Return [X, Y] of the center of cell containing provided text 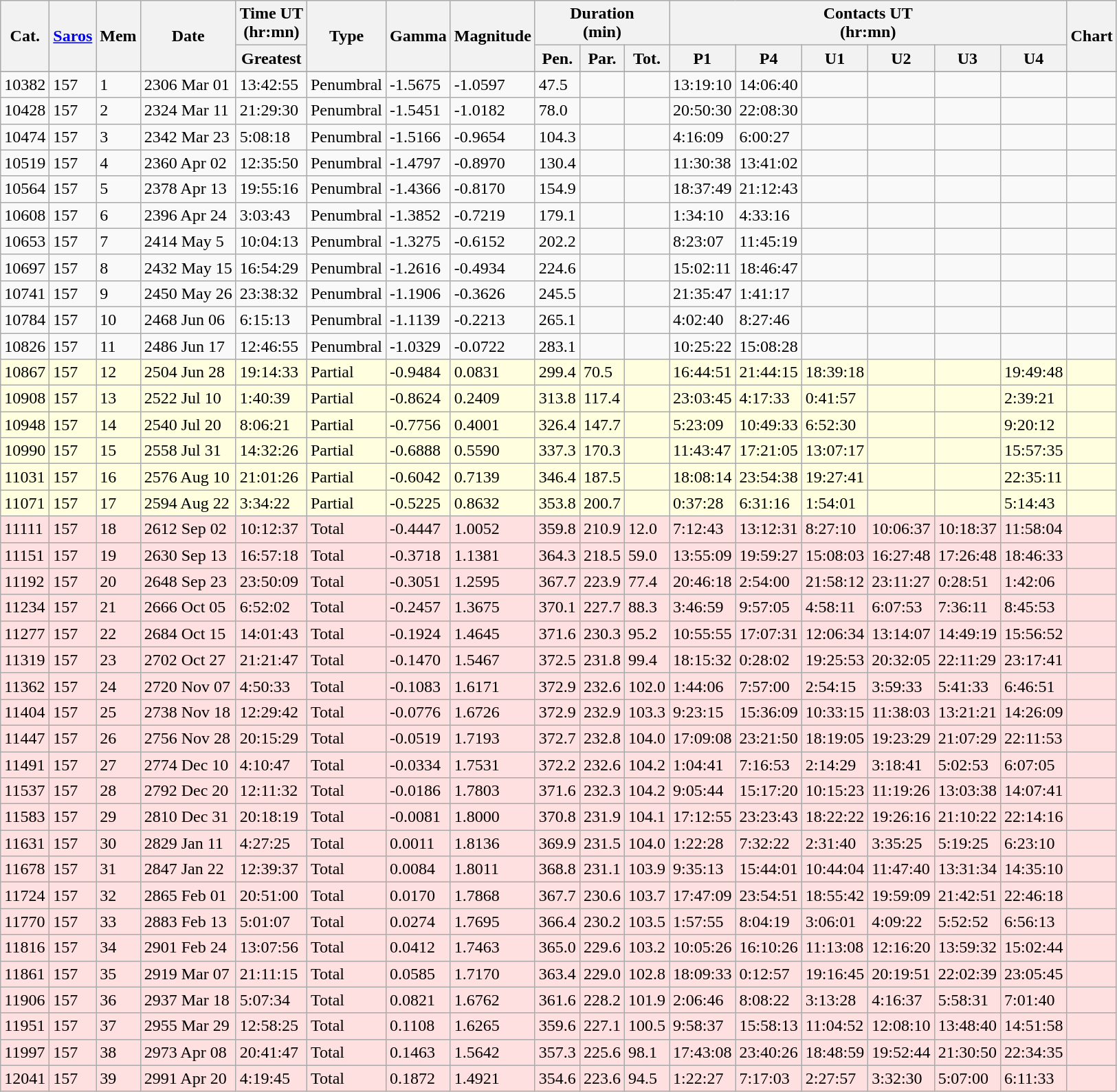
372.5 [557, 660]
2:06:46 [703, 1000]
2306 Mar 01 [188, 85]
11234 [25, 608]
98.1 [646, 1052]
0.0821 [419, 1000]
10:06:37 [901, 529]
1.3675 [492, 608]
20 [118, 581]
11631 [25, 843]
23:40:26 [768, 1052]
229.6 [602, 948]
1.5642 [492, 1052]
16:27:48 [901, 555]
19:49:48 [1034, 372]
34 [118, 948]
18:46:47 [768, 267]
227.7 [602, 608]
11:13:08 [834, 948]
10653 [25, 241]
6:52:30 [834, 425]
18:46:33 [1034, 555]
-0.0722 [492, 346]
1.7531 [492, 765]
23 [118, 660]
21:42:51 [967, 895]
1:41:17 [768, 293]
7:01:40 [1034, 1000]
4:50:33 [271, 686]
78.0 [557, 111]
370.1 [557, 608]
10826 [25, 346]
227.1 [602, 1026]
3:35:25 [901, 843]
-0.0081 [419, 817]
10564 [25, 189]
0.1872 [419, 1078]
14:06:40 [768, 85]
1.4645 [492, 634]
11:30:38 [703, 163]
228.2 [602, 1000]
229.0 [602, 974]
20:46:18 [703, 581]
-0.6152 [492, 241]
1.6762 [492, 1000]
11 [118, 346]
5:07:34 [271, 1000]
2810 Dec 31 [188, 817]
11319 [25, 660]
22:02:39 [967, 974]
6 [118, 215]
232.8 [602, 738]
2991 Apr 20 [188, 1078]
U4 [1034, 58]
59.0 [646, 555]
1.7868 [492, 895]
0.0274 [419, 922]
10:44:04 [834, 869]
19:59:27 [768, 555]
187.5 [602, 477]
20:19:51 [901, 974]
0.7139 [492, 477]
117.4 [602, 399]
23:17:41 [1034, 660]
2973 Apr 08 [188, 1052]
-0.6888 [419, 451]
9:05:44 [703, 791]
U1 [834, 58]
11111 [25, 529]
7:57:00 [768, 686]
11997 [25, 1052]
2 [118, 111]
11031 [25, 477]
359.8 [557, 529]
1.7695 [492, 922]
-1.1139 [419, 320]
36 [118, 1000]
5 [118, 189]
6:56:13 [1034, 922]
6:07:53 [901, 608]
8:23:07 [703, 241]
11491 [25, 765]
1 [118, 85]
353.8 [557, 503]
0.0585 [419, 974]
18:08:14 [703, 477]
225.6 [602, 1052]
1.0052 [492, 529]
22:08:30 [768, 111]
2684 Oct 15 [188, 634]
27 [118, 765]
7:32:22 [768, 843]
283.1 [557, 346]
218.5 [602, 555]
6:15:13 [271, 320]
147.7 [602, 425]
6:52:02 [271, 608]
2901 Feb 24 [188, 948]
Magnitude [492, 36]
230.3 [602, 634]
18 [118, 529]
11192 [25, 581]
7 [118, 241]
Date [188, 36]
2919 Mar 07 [188, 974]
12.0 [646, 529]
10990 [25, 451]
1.7170 [492, 974]
103.3 [646, 712]
1.8136 [492, 843]
2:39:21 [1034, 399]
11:47:40 [901, 869]
22:46:18 [1034, 895]
10474 [25, 137]
22:14:16 [1034, 817]
20:15:29 [271, 738]
104.1 [646, 817]
2558 Jul 31 [188, 451]
19:55:16 [271, 189]
372.2 [557, 765]
2738 Nov 18 [188, 712]
102.8 [646, 974]
-1.0597 [492, 85]
103.7 [646, 895]
1.7463 [492, 948]
8:08:22 [768, 1000]
-1.4366 [419, 189]
10519 [25, 163]
-0.0519 [419, 738]
179.1 [557, 215]
-0.7219 [492, 215]
0.0831 [492, 372]
18:15:32 [703, 660]
231.1 [602, 869]
21:21:47 [271, 660]
23:38:32 [271, 293]
3:06:01 [834, 922]
4:10:47 [271, 765]
14:49:19 [967, 634]
1.7193 [492, 738]
1:40:39 [271, 399]
-0.5225 [419, 503]
13:03:38 [967, 791]
Par. [602, 58]
21:58:12 [834, 581]
8:27:10 [834, 529]
359.6 [557, 1026]
17:07:31 [768, 634]
-0.0334 [419, 765]
13:19:10 [703, 85]
0.0011 [419, 843]
102.0 [646, 686]
11724 [25, 895]
-0.9484 [419, 372]
10428 [25, 111]
3:03:43 [271, 215]
11816 [25, 948]
1.2595 [492, 581]
-0.2457 [419, 608]
15:02:11 [703, 267]
1:44:06 [703, 686]
7:16:53 [768, 765]
5:41:33 [967, 686]
6:07:05 [1034, 765]
2:14:29 [834, 765]
-1.1906 [419, 293]
1.6171 [492, 686]
-0.6042 [419, 477]
6:23:10 [1034, 843]
13:21:21 [967, 712]
25 [118, 712]
20:32:05 [901, 660]
2792 Dec 20 [188, 791]
-0.1083 [419, 686]
3:18:41 [901, 765]
Type [346, 36]
-0.8970 [492, 163]
12:16:20 [901, 948]
0:41:57 [834, 399]
2504 Jun 28 [188, 372]
13:07:17 [834, 451]
70.5 [602, 372]
0.5590 [492, 451]
10784 [25, 320]
101.9 [646, 1000]
12:29:42 [271, 712]
230.2 [602, 922]
20:50:30 [703, 111]
2:54:00 [768, 581]
11:38:03 [901, 712]
11:04:52 [834, 1026]
223.9 [602, 581]
21:07:29 [967, 738]
22:11:29 [967, 660]
-0.1470 [419, 660]
3:13:28 [834, 1000]
-1.4797 [419, 163]
363.4 [557, 974]
-0.3718 [419, 555]
13:48:40 [967, 1026]
11770 [25, 922]
0:12:57 [768, 974]
-0.7756 [419, 425]
10 [118, 320]
12:46:55 [271, 346]
7:12:43 [703, 529]
2360 Apr 02 [188, 163]
15:08:03 [834, 555]
Tot. [646, 58]
6:31:16 [768, 503]
2630 Sep 13 [188, 555]
1:42:06 [1034, 581]
17:09:08 [703, 738]
4:16:09 [703, 137]
2540 Jul 20 [188, 425]
337.3 [557, 451]
35 [118, 974]
13:31:34 [967, 869]
Gamma [419, 36]
3 [118, 137]
154.9 [557, 189]
10:15:23 [834, 791]
11151 [25, 555]
13 [118, 399]
0:28:51 [967, 581]
2955 Mar 29 [188, 1026]
0:37:28 [703, 503]
19:25:53 [834, 660]
22:34:35 [1034, 1052]
-1.5451 [419, 111]
8:27:46 [768, 320]
5:07:00 [967, 1078]
10:18:37 [967, 529]
-0.0776 [419, 712]
4:27:25 [271, 843]
Pen. [557, 58]
2829 Jan 11 [188, 843]
-1.5166 [419, 137]
29 [118, 817]
22:11:53 [1034, 738]
11:19:26 [901, 791]
21:10:22 [967, 817]
11071 [25, 503]
14:26:09 [1034, 712]
202.2 [557, 241]
15:36:09 [768, 712]
231.8 [602, 660]
15:44:01 [768, 869]
10382 [25, 85]
15 [118, 451]
30 [118, 843]
23:05:45 [1034, 974]
37 [118, 1026]
2865 Feb 01 [188, 895]
6:46:51 [1034, 686]
8:06:21 [271, 425]
4:17:33 [768, 399]
32 [118, 895]
14:01:43 [271, 634]
10867 [25, 372]
Saros [73, 36]
232.3 [602, 791]
232.9 [602, 712]
4:58:11 [834, 608]
6:00:27 [768, 137]
16:54:29 [271, 267]
11583 [25, 817]
28 [118, 791]
370.8 [557, 817]
5:23:09 [703, 425]
18:55:42 [834, 895]
313.8 [557, 399]
14:32:26 [271, 451]
103.2 [646, 948]
-0.8624 [419, 399]
88.3 [646, 608]
21:30:50 [967, 1052]
19:26:16 [901, 817]
326.4 [557, 425]
P4 [768, 58]
0:28:02 [768, 660]
-1.0182 [492, 111]
346.4 [557, 477]
77.4 [646, 581]
0.0170 [419, 895]
11277 [25, 634]
15:08:28 [768, 346]
6:11:33 [1034, 1078]
1.4921 [492, 1078]
11906 [25, 1000]
12:11:32 [271, 791]
2612 Sep 02 [188, 529]
5:58:31 [967, 1000]
2342 Mar 23 [188, 137]
19 [118, 555]
245.5 [557, 293]
4:09:22 [901, 922]
1:22:27 [703, 1078]
-1.3852 [419, 215]
9:57:05 [768, 608]
2648 Sep 23 [188, 581]
365.0 [557, 948]
1.5467 [492, 660]
-0.3626 [492, 293]
10908 [25, 399]
0.0412 [419, 948]
19:16:45 [834, 974]
0.4001 [492, 425]
23:21:50 [768, 738]
1:57:55 [703, 922]
10:05:26 [703, 948]
10:49:33 [768, 425]
12041 [25, 1078]
0.1108 [419, 1026]
Greatest [271, 58]
2847 Jan 22 [188, 869]
Contacts UT(hr:mn) [868, 23]
26 [118, 738]
10948 [25, 425]
14 [118, 425]
357.3 [557, 1052]
1.6726 [492, 712]
8:45:53 [1034, 608]
3:32:30 [901, 1078]
17:47:09 [703, 895]
-0.3051 [419, 581]
210.9 [602, 529]
19:14:33 [271, 372]
23:54:38 [768, 477]
1.8011 [492, 869]
7:36:11 [967, 608]
18:39:18 [834, 372]
16:57:18 [271, 555]
14:35:10 [1034, 869]
231.9 [602, 817]
12:35:50 [271, 163]
21 [118, 608]
13:12:31 [768, 529]
9:23:15 [703, 712]
10:25:22 [703, 346]
24 [118, 686]
38 [118, 1052]
12:08:10 [901, 1026]
-0.4447 [419, 529]
100.5 [646, 1026]
0.8632 [492, 503]
2:31:40 [834, 843]
2774 Dec 10 [188, 765]
361.6 [557, 1000]
10:12:37 [271, 529]
223.6 [602, 1078]
15:57:35 [1034, 451]
Time UT(hr:mn) [271, 23]
354.6 [557, 1078]
13:07:56 [271, 948]
31 [118, 869]
19:27:41 [834, 477]
2720 Nov 07 [188, 686]
170.3 [602, 451]
8:04:19 [768, 922]
1:22:28 [703, 843]
2396 Apr 24 [188, 215]
4:33:16 [768, 215]
1.6265 [492, 1026]
21:29:30 [271, 111]
1:34:10 [703, 215]
4 [118, 163]
5:01:07 [271, 922]
2522 Jul 10 [188, 399]
95.2 [646, 634]
16:44:51 [703, 372]
16:10:26 [768, 948]
21:11:15 [271, 974]
-0.2213 [492, 320]
0.1463 [419, 1052]
10:55:55 [703, 634]
10741 [25, 293]
23:54:51 [768, 895]
10:04:13 [271, 241]
230.6 [602, 895]
22:35:11 [1034, 477]
Duration(min) [602, 23]
22 [118, 634]
14:51:58 [1034, 1026]
14:07:41 [1034, 791]
366.4 [557, 922]
20:51:00 [271, 895]
5:19:25 [967, 843]
17:43:08 [703, 1052]
0.0084 [419, 869]
18:37:49 [703, 189]
7:17:03 [768, 1078]
103.9 [646, 869]
-1.2616 [419, 267]
9 [118, 293]
23:11:27 [901, 581]
33 [118, 922]
4:02:40 [703, 320]
P1 [703, 58]
U3 [967, 58]
13:41:02 [768, 163]
11362 [25, 686]
1.8000 [492, 817]
224.6 [557, 267]
3:34:22 [271, 503]
2883 Feb 13 [188, 922]
16 [118, 477]
5:52:52 [967, 922]
-0.0186 [419, 791]
18:22:22 [834, 817]
18:19:05 [834, 738]
369.9 [557, 843]
20:18:19 [271, 817]
103.5 [646, 922]
130.4 [557, 163]
11951 [25, 1026]
17 [118, 503]
364.3 [557, 555]
2414 May 5 [188, 241]
19:59:09 [901, 895]
299.4 [557, 372]
12:06:34 [834, 634]
Cat. [25, 36]
231.5 [602, 843]
2702 Oct 27 [188, 660]
-1.0329 [419, 346]
2432 May 15 [188, 267]
18:09:33 [703, 974]
39 [118, 1078]
17:21:05 [768, 451]
3:59:33 [901, 686]
20:41:47 [271, 1052]
18:48:59 [834, 1052]
23:03:45 [703, 399]
13:42:55 [271, 85]
2378 Apr 13 [188, 189]
2756 Nov 28 [188, 738]
4:19:45 [271, 1078]
15:02:44 [1034, 948]
Chart [1092, 36]
2468 Jun 06 [188, 320]
1.7803 [492, 791]
265.1 [557, 320]
104.3 [557, 137]
2486 Jun 17 [188, 346]
12 [118, 372]
2450 May 26 [188, 293]
2324 Mar 11 [188, 111]
U2 [901, 58]
2594 Aug 22 [188, 503]
15:58:13 [768, 1026]
23:23:43 [768, 817]
9:35:13 [703, 869]
11404 [25, 712]
94.5 [646, 1078]
11:45:19 [768, 241]
-0.1924 [419, 634]
15:56:52 [1034, 634]
1.1381 [492, 555]
23:50:09 [271, 581]
5:08:18 [271, 137]
9:20:12 [1034, 425]
3:46:59 [703, 608]
8 [118, 267]
-0.9654 [492, 137]
1:54:01 [834, 503]
17:26:48 [967, 555]
17:12:55 [703, 817]
-1.3275 [419, 241]
2937 Mar 18 [188, 1000]
11447 [25, 738]
10697 [25, 267]
Mem [118, 36]
13:55:09 [703, 555]
5:02:53 [967, 765]
21:12:43 [768, 189]
-0.4934 [492, 267]
11861 [25, 974]
19:23:29 [901, 738]
11537 [25, 791]
99.4 [646, 660]
15:17:20 [768, 791]
21:01:26 [271, 477]
11678 [25, 869]
-1.5675 [419, 85]
2576 Aug 10 [188, 477]
47.5 [557, 85]
11:58:04 [1034, 529]
10608 [25, 215]
13:14:07 [901, 634]
19:52:44 [901, 1052]
21:44:15 [768, 372]
2:27:57 [834, 1078]
21:35:47 [703, 293]
4:16:37 [901, 1000]
12:39:37 [271, 869]
10:33:15 [834, 712]
368.8 [557, 869]
13:59:32 [967, 948]
-0.8170 [492, 189]
0.2409 [492, 399]
5:14:43 [1034, 503]
1:04:41 [703, 765]
372.7 [557, 738]
11:43:47 [703, 451]
200.7 [602, 503]
2666 Oct 05 [188, 608]
2:54:15 [834, 686]
12:58:25 [271, 1026]
9:58:37 [703, 1026]
